Extract the (x, y) coordinate from the center of the cell holding the provided text.  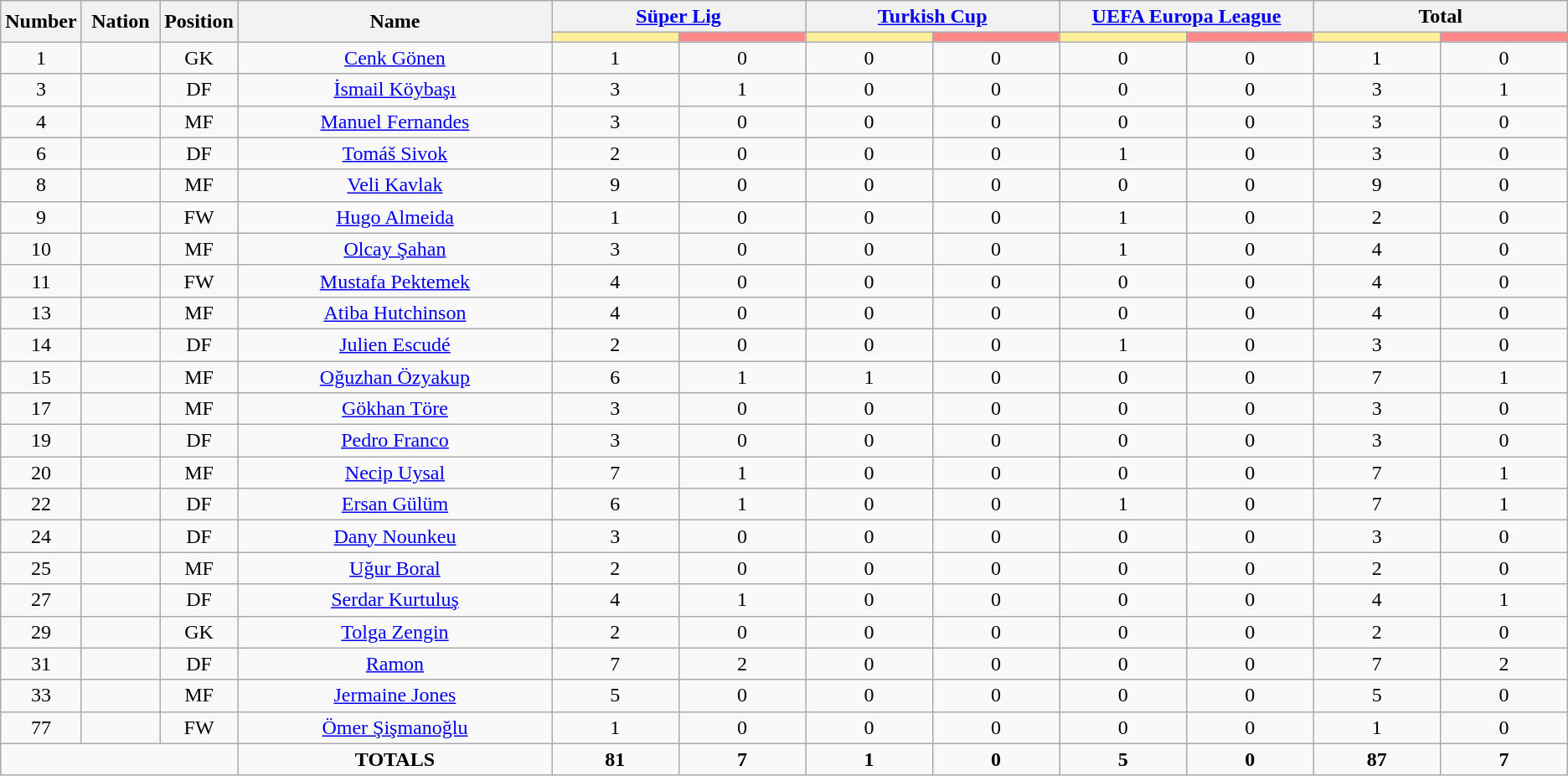
Ersan Gülüm (395, 504)
Tomáš Sivok (395, 153)
TOTALS (395, 759)
Necip Uysal (395, 473)
Serdar Kurtuluş (395, 600)
8 (41, 185)
Number (41, 22)
Uğur Boral (395, 568)
Tolga Zengin (395, 632)
81 (615, 759)
11 (41, 281)
Jermaine Jones (395, 696)
22 (41, 504)
17 (41, 409)
Hugo Almeida (395, 217)
Gökhan Töre (395, 409)
Turkish Cup (933, 17)
20 (41, 473)
87 (1377, 759)
10 (41, 249)
14 (41, 344)
77 (41, 727)
33 (41, 696)
29 (41, 632)
31 (41, 664)
Position (199, 22)
Cenk Gönen (395, 58)
Atiba Hutchinson (395, 313)
Mustafa Pektemek (395, 281)
Dany Nounkeu (395, 536)
27 (41, 600)
Süper Lig (678, 17)
Nation (121, 22)
UEFA Europa League (1186, 17)
Manuel Fernandes (395, 122)
Name (395, 22)
19 (41, 441)
Total (1441, 17)
İsmail Köybaşı (395, 90)
Ramon (395, 664)
Oğuzhan Özyakup (395, 376)
Julien Escudé (395, 344)
Ömer Şişmanoğlu (395, 727)
Pedro Franco (395, 441)
Olcay Şahan (395, 249)
24 (41, 536)
13 (41, 313)
25 (41, 568)
15 (41, 376)
Veli Kavlak (395, 185)
